Search for the cell housing the specified text and yield its (x, y) center coordinate. 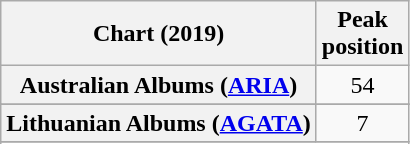
54 (362, 85)
7 (362, 123)
Chart (2019) (159, 34)
Australian Albums (ARIA) (159, 85)
Peakposition (362, 34)
Lithuanian Albums (AGATA) (159, 123)
